Extract the [X, Y] coordinate from the center of the cell holding the provided text.  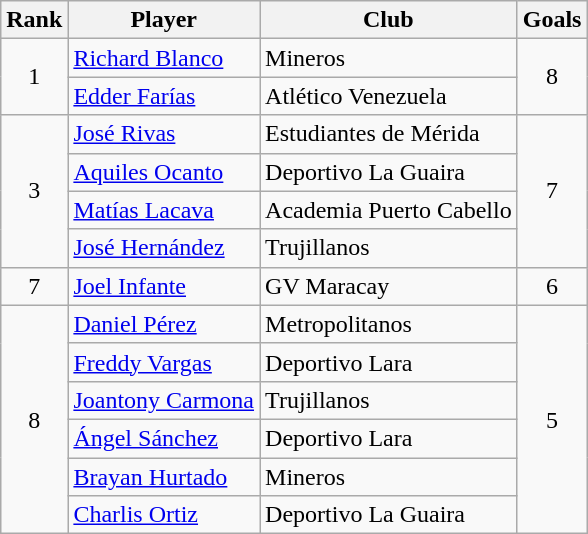
Edder Farías [164, 96]
Metropolitanos [389, 324]
6 [552, 286]
Daniel Pérez [164, 324]
Joel Infante [164, 286]
Atlético Venezuela [389, 96]
1 [34, 77]
Richard Blanco [164, 58]
José Rivas [164, 134]
Estudiantes de Mérida [389, 134]
Charlis Ortiz [164, 515]
Brayan Hurtado [164, 477]
Academia Puerto Cabello [389, 210]
Ángel Sánchez [164, 438]
Aquiles Ocanto [164, 172]
Rank [34, 20]
Player [164, 20]
GV Maracay [389, 286]
José Hernández [164, 248]
Joantony Carmona [164, 400]
3 [34, 191]
5 [552, 419]
Goals [552, 20]
Matías Lacava [164, 210]
Freddy Vargas [164, 362]
Club [389, 20]
